For the text-containing cell, return its midpoint in [x, y] coordinate format. 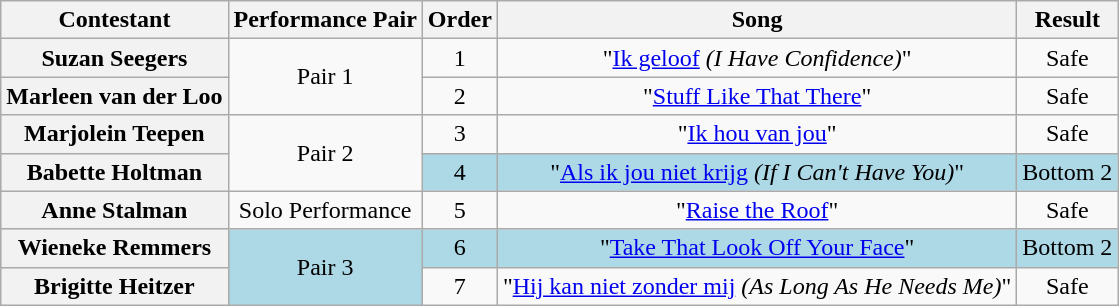
Song [756, 20]
Brigitte Heitzer [114, 286]
Suzan Seegers [114, 58]
Pair 1 [325, 77]
Solo Performance [325, 210]
5 [460, 210]
Performance Pair [325, 20]
"Ik geloof (I Have Confidence)" [756, 58]
"Hij kan niet zonder mij (As Long As He Needs Me)" [756, 286]
"Ik hou van jou" [756, 134]
"Als ik jou niet krijg (If I Can't Have You)" [756, 172]
Result [1068, 20]
Marjolein Teepen [114, 134]
"Raise the Roof" [756, 210]
3 [460, 134]
"Stuff Like That There" [756, 96]
7 [460, 286]
1 [460, 58]
Anne Stalman [114, 210]
6 [460, 248]
Babette Holtman [114, 172]
"Take That Look Off Your Face" [756, 248]
Contestant [114, 20]
4 [460, 172]
Order [460, 20]
2 [460, 96]
Pair 3 [325, 267]
Wieneke Remmers [114, 248]
Pair 2 [325, 153]
Marleen van der Loo [114, 96]
